Pinpoint the cell where the given text exists, returning its [x, y] midpoint coordinate. 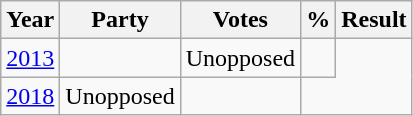
Year [30, 20]
2013 [30, 58]
Party [120, 20]
2018 [30, 96]
Result [374, 20]
Votes [240, 20]
% [318, 20]
